Pinpoint the cell where the given text exists, returning its [X, Y] midpoint coordinate. 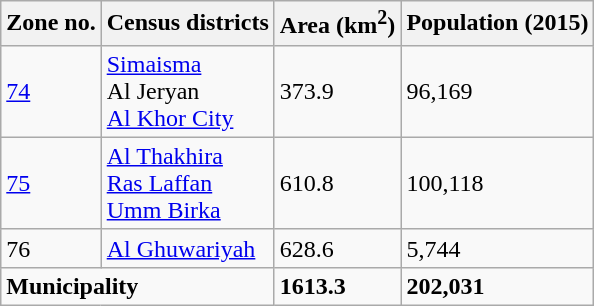
628.6 [338, 248]
373.9 [338, 91]
75 [51, 183]
Area (km2) [338, 24]
Census districts [188, 24]
Population (2015) [498, 24]
76 [51, 248]
Al Ghuwariyah [188, 248]
100,118 [498, 183]
1613.3 [338, 286]
5,744 [498, 248]
Al Thakhira Ras Laffan Umm Birka [188, 183]
74 [51, 91]
610.8 [338, 183]
Municipality [138, 286]
202,031 [498, 286]
Zone no. [51, 24]
Simaisma Al Jeryan Al Khor City [188, 91]
96,169 [498, 91]
